Find where the given text appears and provide that cell's center as (X, Y) coordinate. 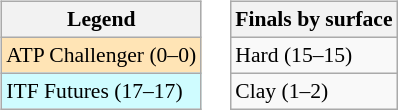
Hard (15–15) (314, 55)
ATP Challenger (0–0) (101, 55)
Legend (101, 20)
ITF Futures (17–17) (101, 91)
Finals by surface (314, 20)
Clay (1–2) (314, 91)
